For the text-containing cell, return its midpoint in [X, Y] coordinate format. 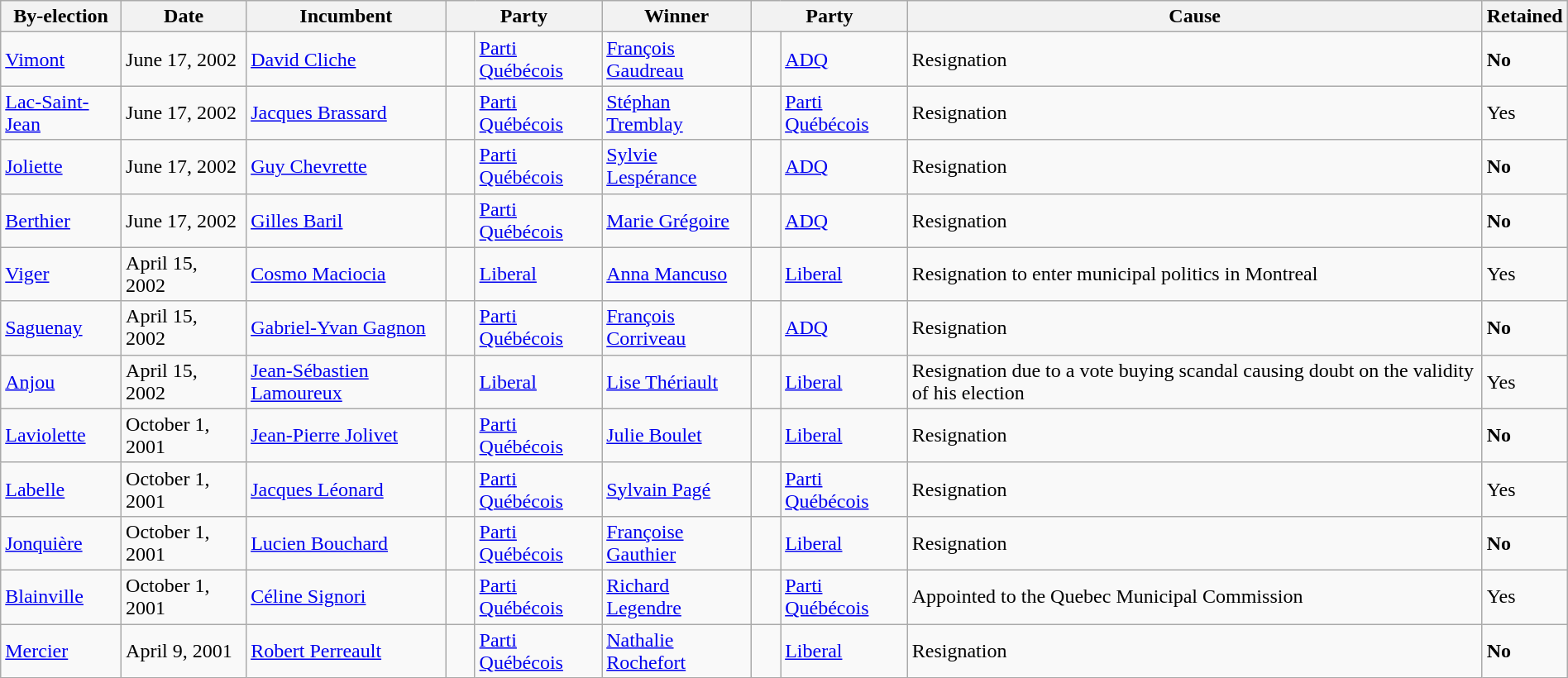
Vimont [61, 60]
Stéphan Tremblay [676, 112]
François Corriveau [676, 327]
Cosmo Maciocia [346, 275]
Winner [676, 17]
By-election [61, 17]
Jonquière [61, 542]
Robert Perreault [346, 650]
Julie Boulet [676, 435]
Gabriel-Yvan Gagnon [346, 327]
Saguenay [61, 327]
Date [184, 17]
Richard Legendre [676, 597]
Gilles Baril [346, 220]
Berthier [61, 220]
Lucien Bouchard [346, 542]
April 9, 2001 [184, 650]
Jacques Brassard [346, 112]
Nathalie Rochefort [676, 650]
David Cliche [346, 60]
Marie Grégoire [676, 220]
Anna Mancuso [676, 275]
Jacques Léonard [346, 489]
Guy Chevrette [346, 167]
Joliette [61, 167]
Resignation due to a vote buying scandal causing doubt on the validity of his election [1194, 382]
Sylvie Lespérance [676, 167]
Incumbent [346, 17]
Sylvain Pagé [676, 489]
Mercier [61, 650]
Labelle [61, 489]
Françoise Gauthier [676, 542]
Viger [61, 275]
Laviolette [61, 435]
Jean-Sébastien Lamoureux [346, 382]
Resignation to enter municipal politics in Montreal [1194, 275]
Cause [1194, 17]
Retained [1525, 17]
Lac-Saint-Jean [61, 112]
Lise Thériault [676, 382]
Anjou [61, 382]
Céline Signori [346, 597]
François Gaudreau [676, 60]
Jean-Pierre Jolivet [346, 435]
Blainville [61, 597]
Appointed to the Quebec Municipal Commission [1194, 597]
